Detect which cell encompasses the target text, then output its [x, y] center coordinate. 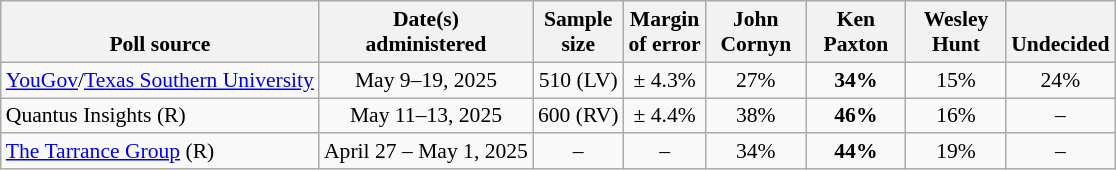
JohnCornyn [756, 32]
The Tarrance Group (R) [160, 152]
± 4.4% [664, 116]
27% [756, 80]
38% [756, 116]
KenPaxton [856, 32]
Quantus Insights (R) [160, 116]
16% [956, 116]
YouGov/Texas Southern University [160, 80]
600 (RV) [578, 116]
May 11–13, 2025 [426, 116]
Undecided [1060, 32]
May 9–19, 2025 [426, 80]
Poll source [160, 32]
19% [956, 152]
15% [956, 80]
± 4.3% [664, 80]
44% [856, 152]
April 27 – May 1, 2025 [426, 152]
WesleyHunt [956, 32]
46% [856, 116]
510 (LV) [578, 80]
Date(s)administered [426, 32]
24% [1060, 80]
Marginof error [664, 32]
Samplesize [578, 32]
